Locate the cell with the specified text and output its (X, Y) center coordinate. 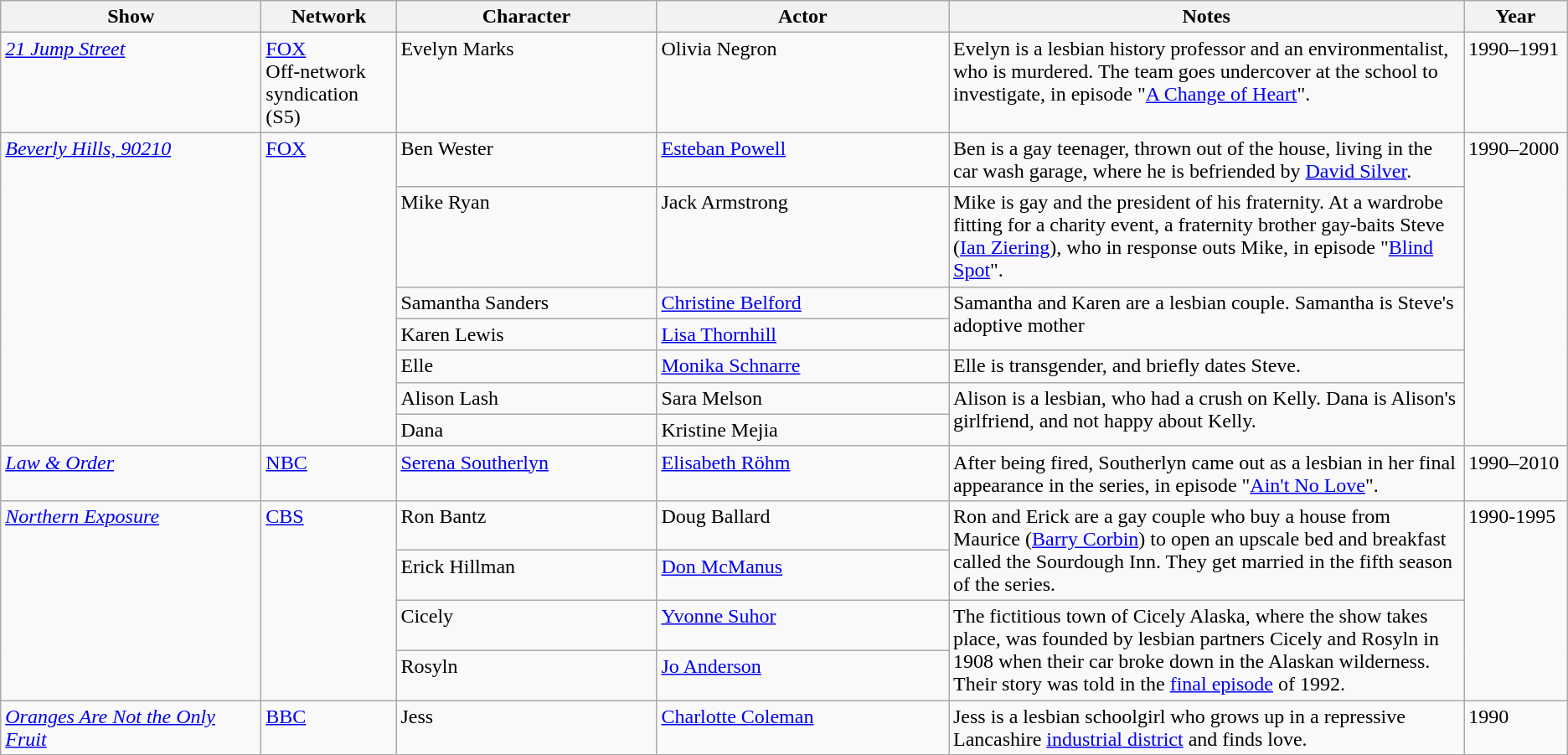
Don McManus (802, 576)
Christine Belford (802, 303)
Character (526, 17)
Monika Schnarre (802, 366)
1990-1995 (1516, 600)
Samantha Sanders (526, 303)
CBS (328, 600)
1990–1991 (1516, 82)
Year (1516, 17)
Mike Ryan (526, 236)
Jack Armstrong (802, 236)
After being fired, Southerlyn came out as a lesbian in her final appearance in the series, in episode "Ain't No Love". (1206, 473)
Network (328, 17)
Ron Bantz (526, 525)
Oranges Are Not the Only Fruit (131, 727)
Evelyn Marks (526, 82)
Charlotte Coleman (802, 727)
Dana (526, 430)
Esteban Powell (802, 159)
Alison Lash (526, 398)
NBC (328, 473)
Jess is a lesbian schoolgirl who grows up in a repressive Lancashire industrial district and finds love. (1206, 727)
Northern Exposure (131, 600)
Erick Hillman (526, 576)
Law & Order (131, 473)
21 Jump Street (131, 82)
1990 (1516, 727)
Lisa Thornhill (802, 334)
Alison is a lesbian, who had a crush on Kelly. Dana is Alison's girlfriend, and not happy about Kelly. (1206, 414)
Elisabeth Röhm (802, 473)
Ben is a gay teenager, thrown out of the house, living in the car wash garage, where he is befriended by David Silver. (1206, 159)
Samantha and Karen are a lesbian couple. Samantha is Steve's adoptive mother (1206, 318)
Karen Lewis (526, 334)
Show (131, 17)
Elle is transgender, and briefly dates Steve. (1206, 366)
Beverly Hills, 90210 (131, 289)
Jo Anderson (802, 675)
BBC (328, 727)
Olivia Negron (802, 82)
1990–2000 (1516, 289)
Elle (526, 366)
Notes (1206, 17)
Jess (526, 727)
Cicely (526, 625)
FOX (328, 289)
FOX Off-network syndication (S5) (328, 82)
Actor (802, 17)
Sara Melson (802, 398)
Serena Southerlyn (526, 473)
Yvonne Suhor (802, 625)
Ben Wester (526, 159)
Rosyln (526, 675)
Doug Ballard (802, 525)
1990–2010 (1516, 473)
Kristine Mejia (802, 430)
